Scan for the cell matching the given text and deliver its (x, y) coordinate at center. 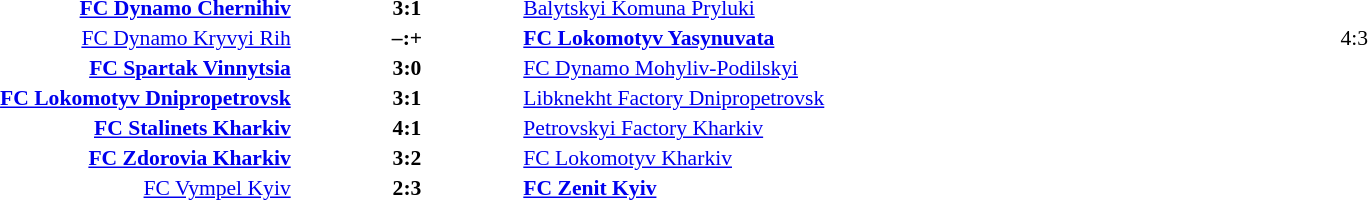
4:1 (408, 128)
Petrovskyi Factory Kharkiv (711, 128)
Libknekht Factory Dnipropetrovsk (711, 98)
3:1 (408, 98)
–:+ (408, 38)
FC Dynamo Mohyliv-Podilskyi (711, 68)
FC Lokomotyv Kharkiv (711, 158)
FC Lokomotyv Yasynuvata (711, 38)
3:0 (408, 68)
3:2 (408, 158)
